Output the [x, y] coordinate of the center of the cell containing the given text.  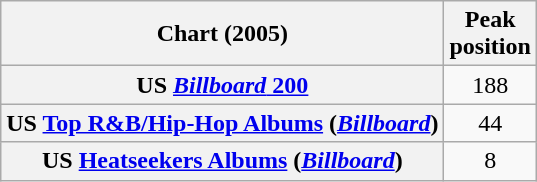
US Heatseekers Albums (Billboard) [222, 161]
8 [490, 161]
US Top R&B/Hip-Hop Albums (Billboard) [222, 123]
Peak position [490, 34]
44 [490, 123]
188 [490, 85]
US Billboard 200 [222, 85]
Chart (2005) [222, 34]
